Pinpoint the cell where the given text exists, returning its [X, Y] midpoint coordinate. 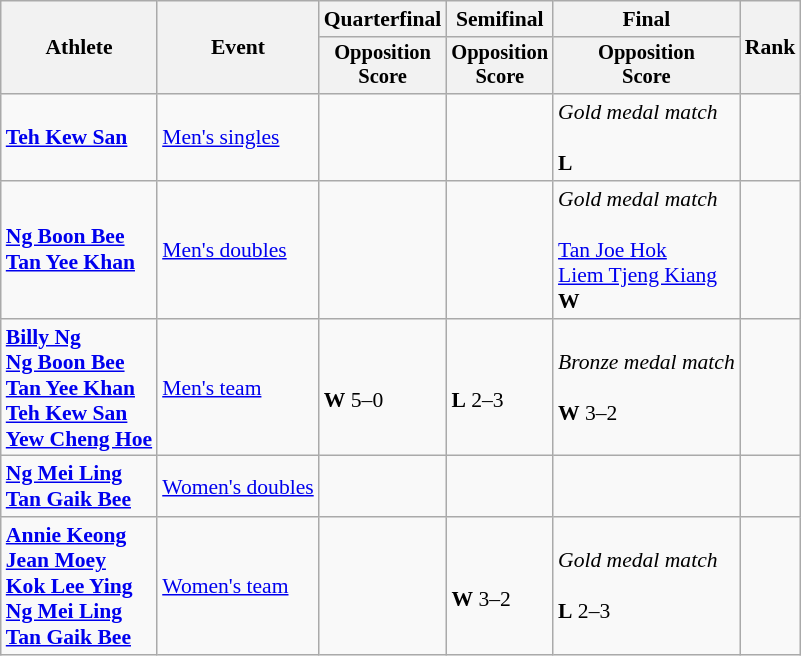
Men's team [238, 388]
Ng Boon BeeTan Yee Khan [79, 250]
Teh Kew San [79, 138]
Final [646, 19]
Women's doubles [238, 486]
Women's team [238, 586]
Annie KeongJean MoeyKok Lee YingNg Mei LingTan Gaik Bee [79, 586]
Men's doubles [238, 250]
Gold medal matchL 2–3 [646, 586]
Billy NgNg Boon BeeTan Yee KhanTeh Kew SanYew Cheng Hoe [79, 388]
Ng Mei LingTan Gaik Bee [79, 486]
Bronze medal matchW 3–2 [646, 388]
Athlete [79, 48]
Quarterfinal [383, 19]
L 2–3 [500, 388]
Event [238, 48]
Gold medal matchTan Joe HokLiem Tjeng KiangW [646, 250]
Gold medal matchL [646, 138]
W 5–0 [383, 388]
Rank [770, 48]
Semifinal [500, 19]
W 3–2 [500, 586]
Men's singles [238, 138]
